Find where the given text appears and provide that cell's center as (X, Y) coordinate. 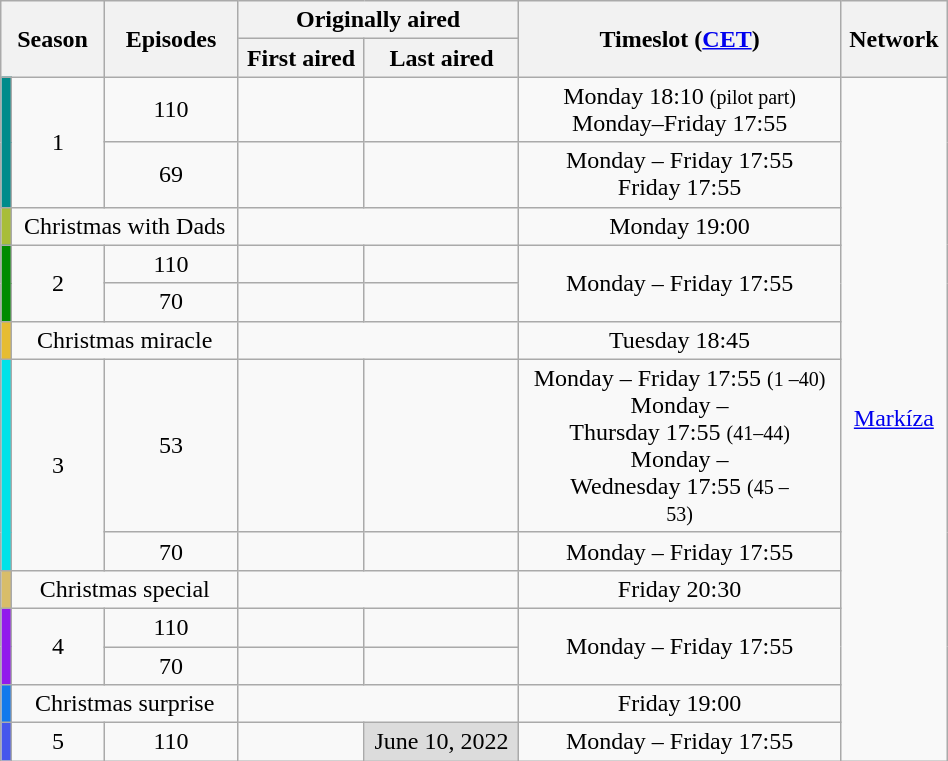
5 (58, 742)
First aired (302, 58)
Christmas miracle (125, 340)
2 (58, 283)
Monday 19:00 (680, 226)
69 (170, 174)
Tuesday 18:45 (680, 340)
Friday 19:00 (680, 704)
Monday – Friday 17:55Friday 17:55 (680, 174)
4 (58, 646)
Originally aired (378, 20)
Last aired (441, 58)
53 (170, 446)
Christmas surprise (125, 704)
Monday – Friday 17:55 (1 –40)Monday –Thursday 17:55 (41–44)Monday –Wednesday 17:55 (45 –53) (680, 446)
Season (53, 39)
Timeslot (CET) (680, 39)
3 (58, 464)
Markíza (894, 419)
June 10, 2022 (441, 742)
Christmas with Dads (125, 226)
Monday 18:10 (pilot part)Monday–Friday 17:55 (680, 110)
Network (894, 39)
Episodes (170, 39)
Christmas special (125, 589)
Friday 20:30 (680, 589)
1 (58, 142)
